Find where the given text appears and provide that cell's center as (x, y) coordinate. 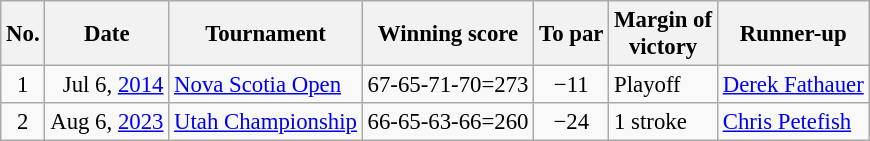
Jul 6, 2014 (107, 85)
2 (23, 122)
Aug 6, 2023 (107, 122)
Tournament (266, 34)
−11 (572, 85)
Utah Championship (266, 122)
Winning score (448, 34)
1 stroke (664, 122)
Date (107, 34)
Nova Scotia Open (266, 85)
−24 (572, 122)
Margin ofvictory (664, 34)
Derek Fathauer (793, 85)
To par (572, 34)
Runner-up (793, 34)
1 (23, 85)
No. (23, 34)
67-65-71-70=273 (448, 85)
Chris Petefish (793, 122)
66-65-63-66=260 (448, 122)
Playoff (664, 85)
